For the text-containing cell, return its midpoint in (X, Y) coordinate format. 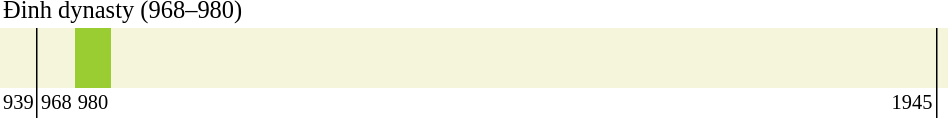
1945 (523, 103)
980 (94, 103)
968 (56, 103)
939 (19, 103)
